For the text-containing cell, return its midpoint in [x, y] coordinate format. 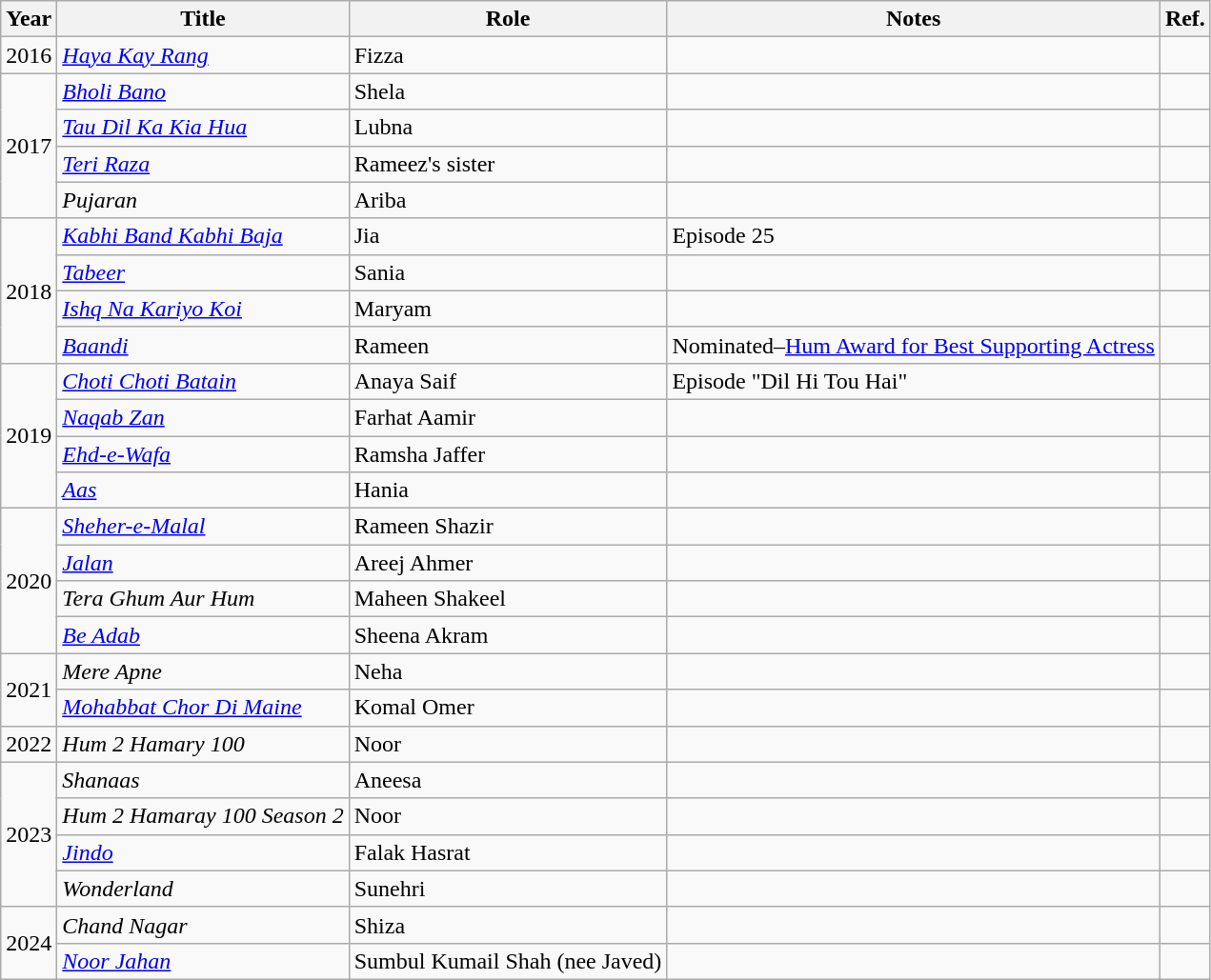
Areej Ahmer [508, 563]
Chand Nagar [203, 925]
Sunehri [508, 889]
Wonderland [203, 889]
2023 [29, 834]
2022 [29, 744]
Tabeer [203, 272]
Komal Omer [508, 708]
Maryam [508, 309]
2019 [29, 435]
Sheher-e-Malal [203, 527]
Jindo [203, 852]
Naqab Zan [203, 417]
2024 [29, 943]
Nominated–Hum Award for Best Supporting Actress [913, 345]
2021 [29, 690]
Episode "Dil Hi Tou Hai" [913, 381]
Farhat Aamir [508, 417]
Role [508, 19]
Pujaran [203, 200]
Noor Jahan [203, 961]
Ref. [1185, 19]
Rameen [508, 345]
Shanaas [203, 780]
Fizza [508, 55]
Sumbul Kumail Shah (nee Javed) [508, 961]
Title [203, 19]
2018 [29, 290]
Bholi Bano [203, 91]
Sheena Akram [508, 635]
Lubna [508, 128]
Mohabbat Chor Di Maine [203, 708]
Ramsha Jaffer [508, 454]
Jalan [203, 563]
Hum 2 Hamary 100 [203, 744]
Neha [508, 671]
Kabhi Band Kabhi Baja [203, 236]
Jia [508, 236]
Sania [508, 272]
Rameez's sister [508, 164]
2017 [29, 146]
Ariba [508, 200]
Ishq Na Kariyo Koi [203, 309]
Tera Ghum Aur Hum [203, 599]
Aas [203, 490]
Tau Dil Ka Kia Hua [203, 128]
Choti Choti Batain [203, 381]
Haya Kay Rang [203, 55]
Notes [913, 19]
Hum 2 Hamaray 100 Season 2 [203, 816]
Rameen Shazir [508, 527]
Shiza [508, 925]
Aneesa [508, 780]
Be Adab [203, 635]
Baandi [203, 345]
2020 [29, 581]
2016 [29, 55]
Shela [508, 91]
Hania [508, 490]
Ehd-e-Wafa [203, 454]
Maheen Shakeel [508, 599]
Anaya Saif [508, 381]
Year [29, 19]
Teri Raza [203, 164]
Episode 25 [913, 236]
Mere Apne [203, 671]
Falak Hasrat [508, 852]
